Detect which cell encompasses the target text, then output its [x, y] center coordinate. 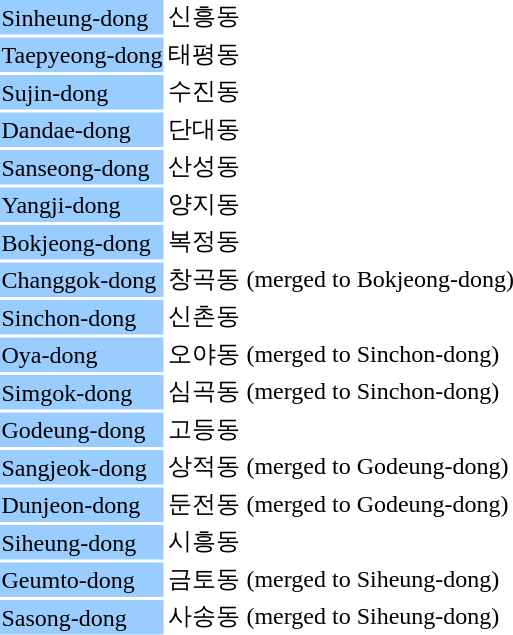
Oya-dong [82, 355]
Sanseong-dong [82, 167]
Dunjeon-dong [82, 505]
Sinchon-dong [82, 317]
Taepyeong-dong [82, 55]
Godeung-dong [82, 429]
Yangji-dong [82, 205]
Sasong-dong [82, 617]
Sinheung-dong [82, 17]
Geumto-dong [82, 579]
Sujin-dong [82, 92]
Simgok-dong [82, 392]
Dandae-dong [82, 129]
Changgok-dong [82, 279]
Bokjeong-dong [82, 242]
Sangjeok-dong [82, 467]
Siheung-dong [82, 542]
